Scan for the cell matching the given text and deliver its (X, Y) coordinate at center. 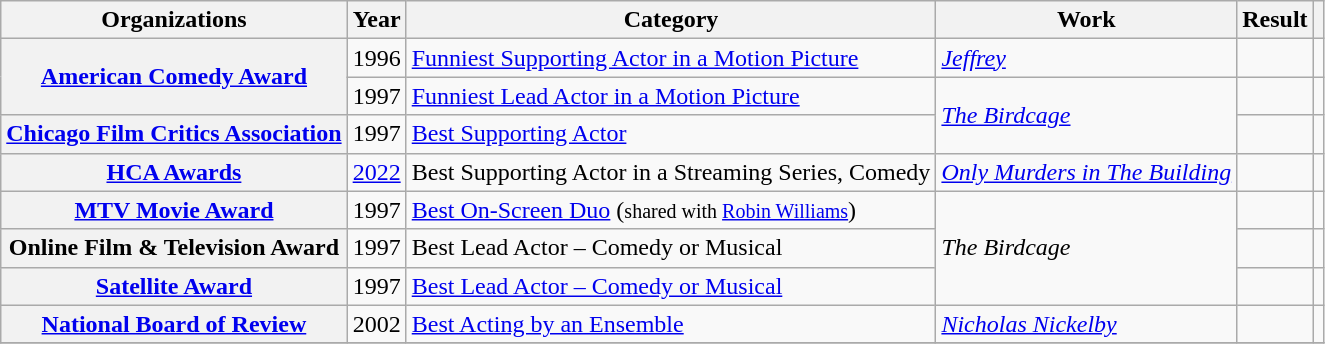
2022 (376, 172)
Best Supporting Actor (671, 134)
Category (671, 20)
Best Supporting Actor in a Streaming Series, Comedy (671, 172)
Year (376, 20)
Satellite Award (174, 286)
MTV Movie Award (174, 210)
Only Murders in The Building (1086, 172)
Best On-Screen Duo (shared with Robin Williams) (671, 210)
Online Film & Television Award (174, 248)
HCA Awards (174, 172)
Best Acting by an Ensemble (671, 324)
1996 (376, 58)
Jeffrey (1086, 58)
Result (1275, 20)
Funniest Lead Actor in a Motion Picture (671, 96)
American Comedy Award (174, 77)
Nicholas Nickelby (1086, 324)
2002 (376, 324)
Work (1086, 20)
Chicago Film Critics Association (174, 134)
Funniest Supporting Actor in a Motion Picture (671, 58)
National Board of Review (174, 324)
Organizations (174, 20)
